Output the (X, Y) coordinate of the center of the cell containing the given text.  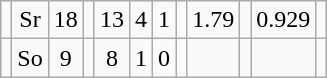
13 (112, 20)
9 (66, 58)
So (30, 58)
8 (112, 58)
1.79 (214, 20)
0.929 (284, 20)
18 (66, 20)
4 (140, 20)
Sr (30, 20)
0 (164, 58)
